Extract the (x, y) coordinate from the center of the cell holding the provided text.  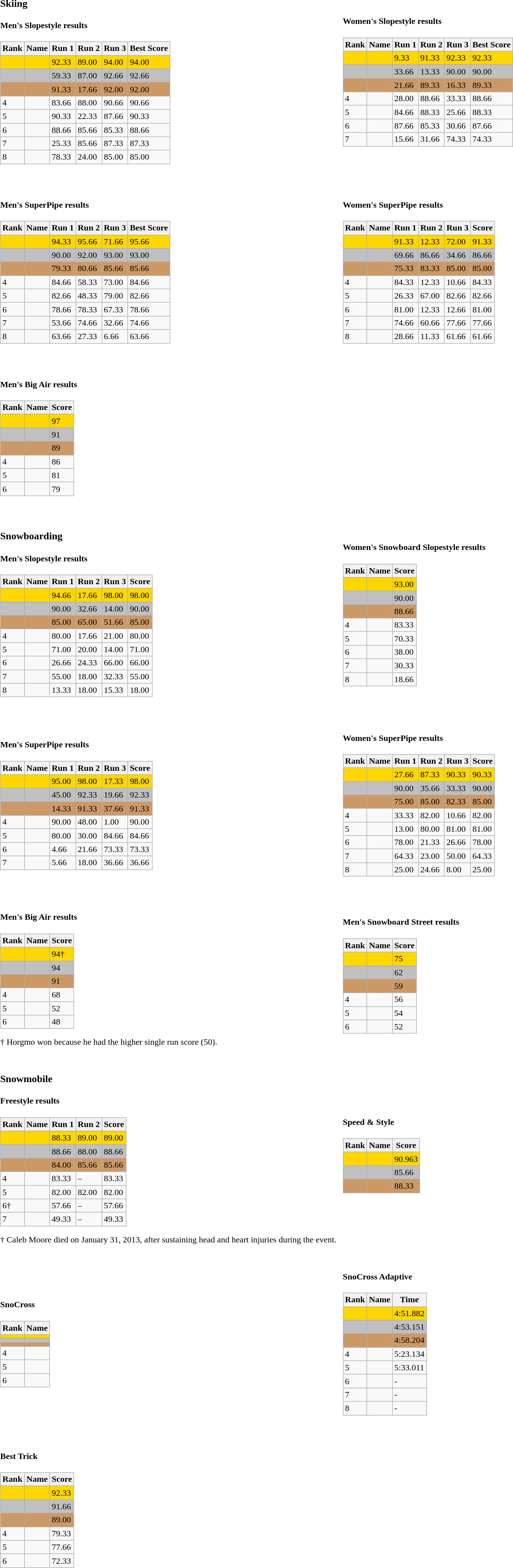
27.66 (405, 775)
5.66 (63, 863)
48 (62, 1022)
90.963 (406, 1159)
4:58.204 (409, 1340)
58.33 (88, 282)
97 (62, 421)
21.33 (431, 842)
60.66 (431, 323)
5:33.011 (409, 1367)
72.00 (458, 242)
32.33 (115, 676)
25.66 (458, 112)
1.00 (115, 822)
4:51.882 (409, 1313)
67.33 (115, 309)
4.66 (63, 849)
30.66 (458, 126)
20.00 (88, 649)
51.66 (115, 622)
33.66 (405, 72)
48.33 (88, 296)
16.33 (458, 85)
24.66 (431, 869)
62 (404, 972)
94.33 (63, 242)
13.00 (405, 829)
53.66 (63, 323)
94† (62, 954)
73.00 (115, 282)
89 (62, 448)
Time (409, 1300)
68 (62, 995)
71.66 (115, 242)
91.66 (62, 1506)
17.33 (115, 782)
59 (404, 986)
15.66 (405, 139)
5:23.134 (409, 1354)
75.33 (405, 269)
31.66 (431, 139)
70.33 (404, 638)
4:53.151 (409, 1327)
12.66 (458, 309)
79.00 (115, 296)
45.00 (63, 795)
18.66 (404, 679)
8.00 (458, 869)
56 (404, 1000)
86 (62, 462)
22.33 (88, 116)
79 (62, 489)
25.33 (63, 144)
81 (62, 475)
21.00 (115, 636)
75 (404, 959)
83.66 (63, 103)
80.66 (88, 269)
94 (62, 968)
27.33 (88, 336)
19.66 (115, 795)
30.33 (404, 666)
72.33 (62, 1561)
26.33 (405, 296)
23.00 (431, 856)
95.00 (63, 782)
87.00 (88, 76)
24.00 (88, 157)
14.33 (63, 809)
75.00 (405, 802)
34.66 (458, 255)
11.33 (431, 336)
6.66 (115, 336)
84.00 (63, 1165)
24.33 (88, 663)
6† (12, 1206)
65.00 (88, 622)
50.00 (458, 856)
35.66 (431, 788)
54 (404, 1013)
28.66 (405, 336)
69.66 (405, 255)
67.00 (431, 296)
94.66 (63, 595)
30.00 (88, 836)
9.33 (405, 58)
28.00 (405, 99)
37.66 (115, 809)
38.00 (404, 652)
48.00 (88, 822)
15.33 (115, 690)
82.33 (458, 802)
59.33 (63, 76)
